Find where the given text appears and provide that cell's center as (X, Y) coordinate. 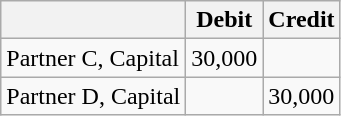
Credit (302, 20)
Partner C, Capital (94, 58)
Debit (224, 20)
Partner D, Capital (94, 96)
